Locate the cell with the specified text and output its (x, y) center coordinate. 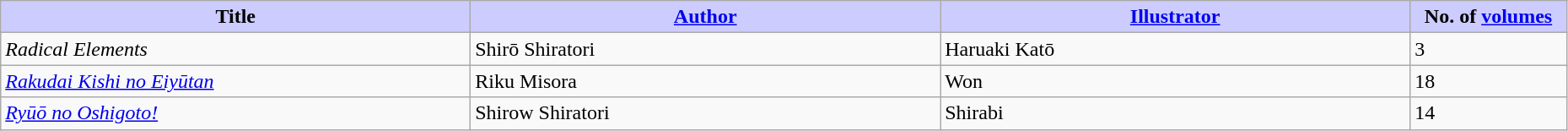
Author (705, 17)
Rakudai Kishi no Eiyūtan (236, 81)
Shirō Shiratori (705, 49)
14 (1489, 113)
Won (1176, 81)
3 (1489, 49)
Illustrator (1176, 17)
Title (236, 17)
No. of volumes (1489, 17)
Radical Elements (236, 49)
Shirow Shiratori (705, 113)
Shirabi (1176, 113)
Ryūō no Oshigoto! (236, 113)
Riku Misora (705, 81)
Haruaki Katō (1176, 49)
18 (1489, 81)
